Scan for the cell matching the given text and deliver its (x, y) coordinate at center. 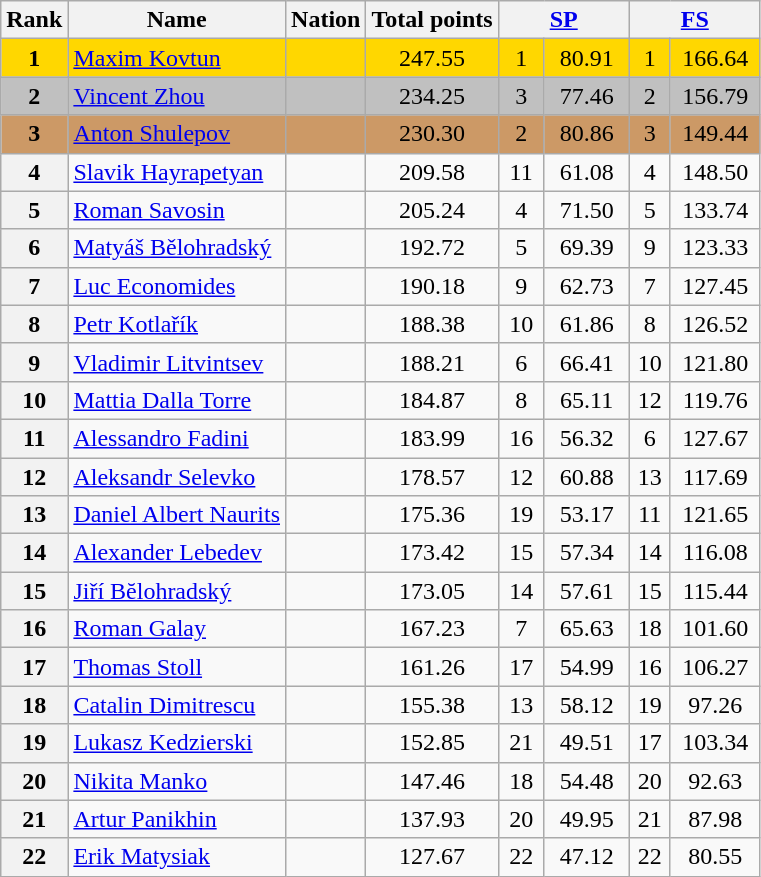
71.50 (586, 210)
190.18 (432, 286)
97.26 (715, 705)
156.79 (715, 96)
173.05 (432, 591)
Roman Galay (177, 629)
80.86 (586, 134)
Mattia Dalla Torre (177, 400)
155.38 (432, 705)
127.45 (715, 286)
192.72 (432, 248)
Lukasz Kedzierski (177, 743)
Artur Panikhin (177, 819)
Nikita Manko (177, 781)
Roman Savosin (177, 210)
106.27 (715, 667)
173.42 (432, 553)
92.63 (715, 781)
Rank (34, 20)
65.63 (586, 629)
184.87 (432, 400)
188.38 (432, 324)
Aleksandr Selevko (177, 477)
103.34 (715, 743)
54.48 (586, 781)
123.33 (715, 248)
80.91 (586, 58)
Thomas Stoll (177, 667)
147.46 (432, 781)
Matyáš Bělohradský (177, 248)
Maxim Kovtun (177, 58)
230.30 (432, 134)
117.69 (715, 477)
Luc Economides (177, 286)
58.12 (586, 705)
137.93 (432, 819)
Total points (432, 20)
Vladimir Litvintsev (177, 362)
Nation (326, 20)
60.88 (586, 477)
69.39 (586, 248)
166.64 (715, 58)
FS (694, 20)
53.17 (586, 515)
49.51 (586, 743)
54.99 (586, 667)
178.57 (432, 477)
188.21 (432, 362)
119.76 (715, 400)
47.12 (586, 857)
80.55 (715, 857)
167.23 (432, 629)
209.58 (432, 172)
Vincent Zhou (177, 96)
Petr Kotlařík (177, 324)
Daniel Albert Naurits (177, 515)
SP (564, 20)
Slavik Hayrapetyan (177, 172)
234.25 (432, 96)
148.50 (715, 172)
126.52 (715, 324)
133.74 (715, 210)
56.32 (586, 438)
77.46 (586, 96)
57.34 (586, 553)
62.73 (586, 286)
Alexander Lebedev (177, 553)
116.08 (715, 553)
87.98 (715, 819)
149.44 (715, 134)
101.60 (715, 629)
205.24 (432, 210)
152.85 (432, 743)
121.65 (715, 515)
66.41 (586, 362)
61.08 (586, 172)
Name (177, 20)
115.44 (715, 591)
65.11 (586, 400)
Alessandro Fadini (177, 438)
61.86 (586, 324)
Jiří Bĕlohradský (177, 591)
Erik Matysiak (177, 857)
161.26 (432, 667)
121.80 (715, 362)
Catalin Dimitrescu (177, 705)
183.99 (432, 438)
49.95 (586, 819)
247.55 (432, 58)
Anton Shulepov (177, 134)
57.61 (586, 591)
175.36 (432, 515)
